Detect which cell encompasses the target text, then output its [x, y] center coordinate. 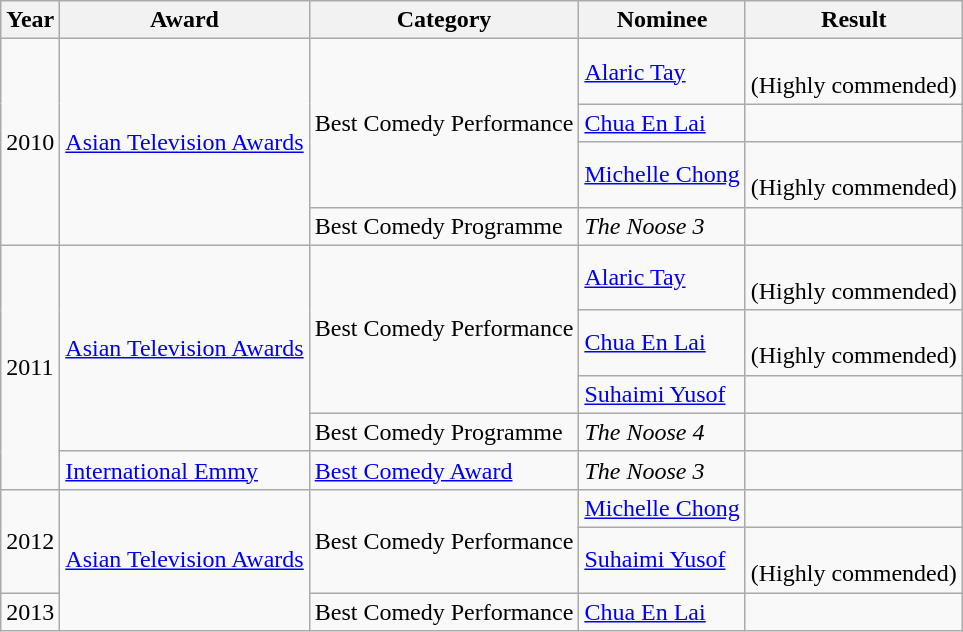
Category [444, 20]
International Emmy [184, 470]
Best Comedy Award [444, 470]
2010 [30, 142]
Result [854, 20]
2012 [30, 540]
The Noose 4 [662, 432]
Year [30, 20]
Nominee [662, 20]
Award [184, 20]
2011 [30, 367]
2013 [30, 611]
